From the cell containing the given text, extract its center point as [X, Y] coordinate. 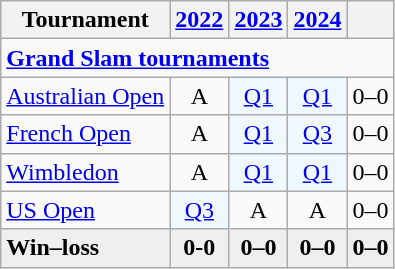
2022 [200, 20]
2023 [258, 20]
Tournament [86, 20]
Grand Slam tournaments [198, 58]
2024 [318, 20]
0-0 [200, 248]
French Open [86, 134]
Wimbledon [86, 172]
US Open [86, 210]
Australian Open [86, 96]
Win–loss [86, 248]
